For the text-containing cell, return its midpoint in (X, Y) coordinate format. 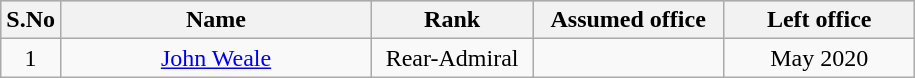
John Weale (216, 58)
Assumed office (628, 20)
Rank (452, 20)
Name (216, 20)
Rear-Admiral (452, 58)
1 (31, 58)
Left office (820, 20)
S.No (31, 20)
May 2020 (820, 58)
